Provide the [X, Y] coordinate of the cell's center where the given text is located.  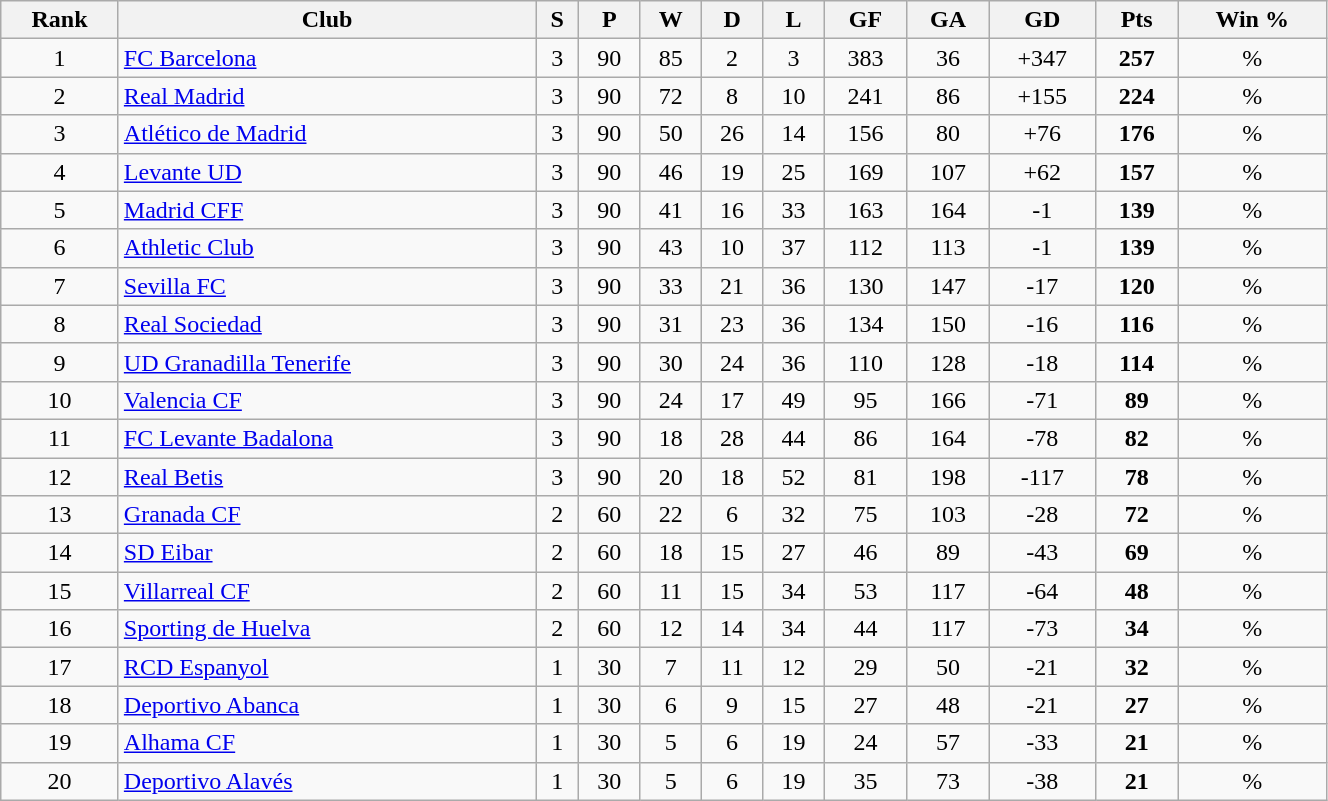
75 [865, 515]
Villarreal CF [326, 591]
-73 [1042, 629]
Real Madrid [326, 96]
166 [948, 400]
-43 [1042, 553]
120 [1136, 286]
Granada CF [326, 515]
112 [865, 248]
116 [1136, 324]
80 [948, 134]
W [670, 20]
157 [1136, 172]
28 [732, 438]
Deportivo Abanca [326, 705]
Pts [1136, 20]
RCD Espanyol [326, 667]
4 [60, 172]
198 [948, 477]
+62 [1042, 172]
53 [865, 591]
73 [948, 781]
FC Levante Badalona [326, 438]
Deportivo Alavés [326, 781]
GA [948, 20]
128 [948, 362]
+155 [1042, 96]
-64 [1042, 591]
-117 [1042, 477]
-16 [1042, 324]
81 [865, 477]
69 [1136, 553]
26 [732, 134]
D [732, 20]
57 [948, 743]
169 [865, 172]
GD [1042, 20]
Win % [1252, 20]
41 [670, 210]
224 [1136, 96]
78 [1136, 477]
113 [948, 248]
383 [865, 58]
P [610, 20]
Madrid CFF [326, 210]
31 [670, 324]
-28 [1042, 515]
29 [865, 667]
25 [794, 172]
156 [865, 134]
95 [865, 400]
176 [1136, 134]
257 [1136, 58]
Valencia CF [326, 400]
Rank [60, 20]
Athletic Club [326, 248]
Sporting de Huelva [326, 629]
114 [1136, 362]
52 [794, 477]
150 [948, 324]
Alhama CF [326, 743]
Club [326, 20]
SD Eibar [326, 553]
+347 [1042, 58]
35 [865, 781]
-71 [1042, 400]
134 [865, 324]
-78 [1042, 438]
22 [670, 515]
FC Barcelona [326, 58]
13 [60, 515]
-33 [1042, 743]
-17 [1042, 286]
103 [948, 515]
Real Sociedad [326, 324]
49 [794, 400]
110 [865, 362]
23 [732, 324]
107 [948, 172]
UD Granadilla Tenerife [326, 362]
Atlético de Madrid [326, 134]
-38 [1042, 781]
147 [948, 286]
241 [865, 96]
Real Betis [326, 477]
163 [865, 210]
37 [794, 248]
-18 [1042, 362]
S [558, 20]
Levante UD [326, 172]
130 [865, 286]
GF [865, 20]
43 [670, 248]
82 [1136, 438]
Sevilla FC [326, 286]
+76 [1042, 134]
85 [670, 58]
L [794, 20]
